Find where the given text appears and provide that cell's center as [x, y] coordinate. 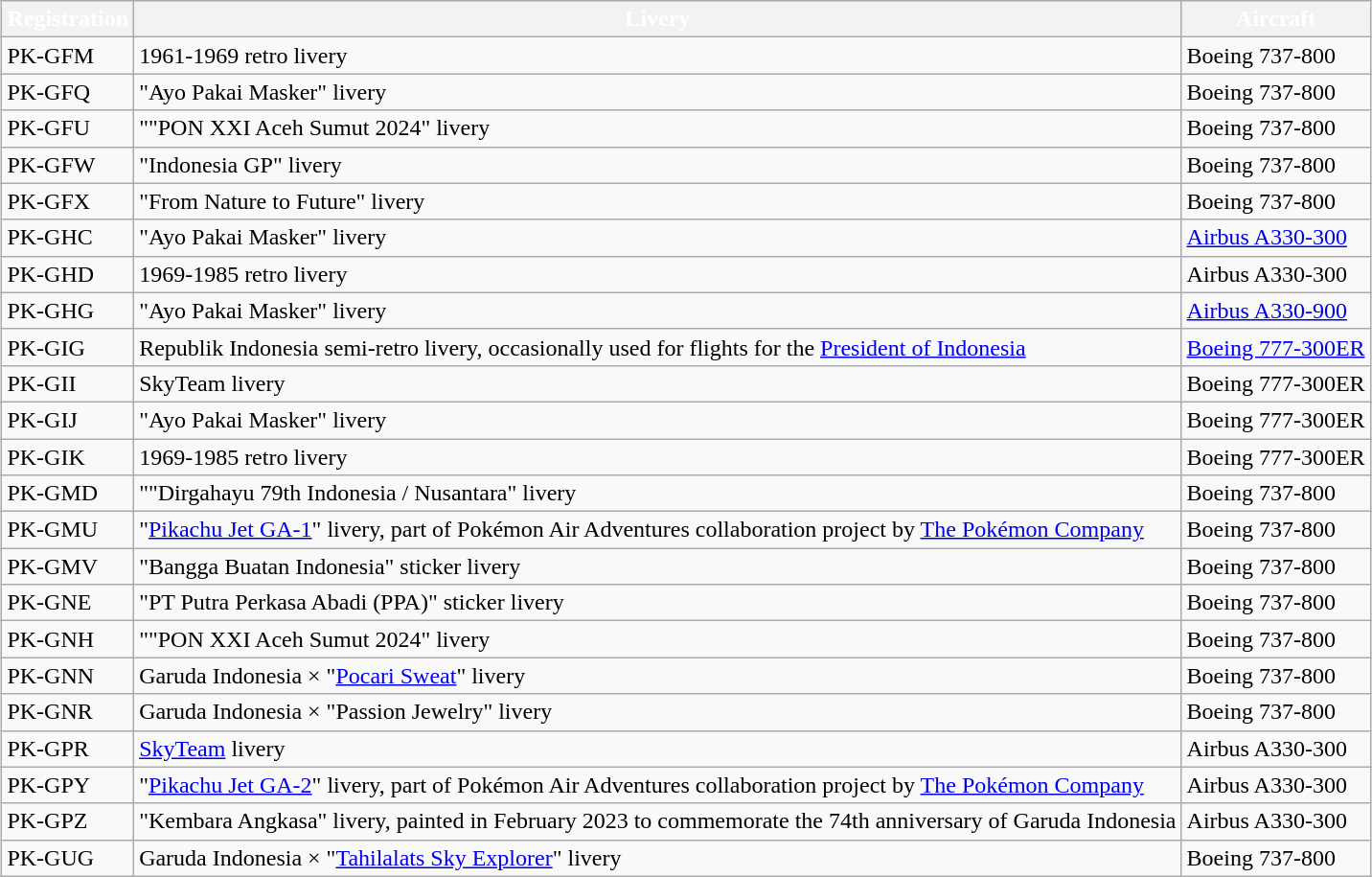
PK-GMV [68, 566]
"Kembara Angkasa" livery, painted in February 2023 to commemorate the 74th anniversary of Garuda Indonesia [657, 821]
"Pikachu Jet GA-2" livery, part of Pokémon Air Adventures collaboration project by The Pokémon Company [657, 785]
PK-GFQ [68, 92]
Aircraft [1276, 19]
PK-GMD [68, 494]
PK-GFX [68, 201]
Republik Indonesia semi-retro livery, occasionally used for flights for the President of Indonesia [657, 347]
Garuda Indonesia × "Tahilalats Sky Explorer" livery [657, 858]
PK-GHG [68, 311]
Garuda Indonesia × "Pocari Sweat" livery [657, 676]
PK-GIG [68, 347]
Livery [657, 19]
PK-GPR [68, 749]
PK-GNR [68, 712]
PK-GUG [68, 858]
Registration [68, 19]
"PT Putra Perkasa Abadi (PPA)" sticker livery [657, 603]
PK-GFM [68, 56]
PK-GIK [68, 457]
"Indonesia GP" livery [657, 165]
PK-GPZ [68, 821]
PK-GHD [68, 274]
PK-GNH [68, 639]
PK-GNE [68, 603]
Airbus A330-900 [1276, 311]
PK-GNN [68, 676]
PK-GII [68, 383]
Garuda Indonesia × "Passion Jewelry" livery [657, 712]
PK-GMU [68, 530]
PK-GIJ [68, 420]
"Pikachu Jet GA-1" livery, part of Pokémon Air Adventures collaboration project by The Pokémon Company [657, 530]
PK-GFW [68, 165]
PK-GFU [68, 128]
PK-GPY [68, 785]
""Dirgahayu 79th Indonesia / Nusantara" livery [657, 494]
PK-GHC [68, 238]
"Bangga Buatan Indonesia" sticker livery [657, 566]
"From Nature to Future" livery [657, 201]
1961-1969 retro livery [657, 56]
